Return [X, Y] of the center of cell containing provided text 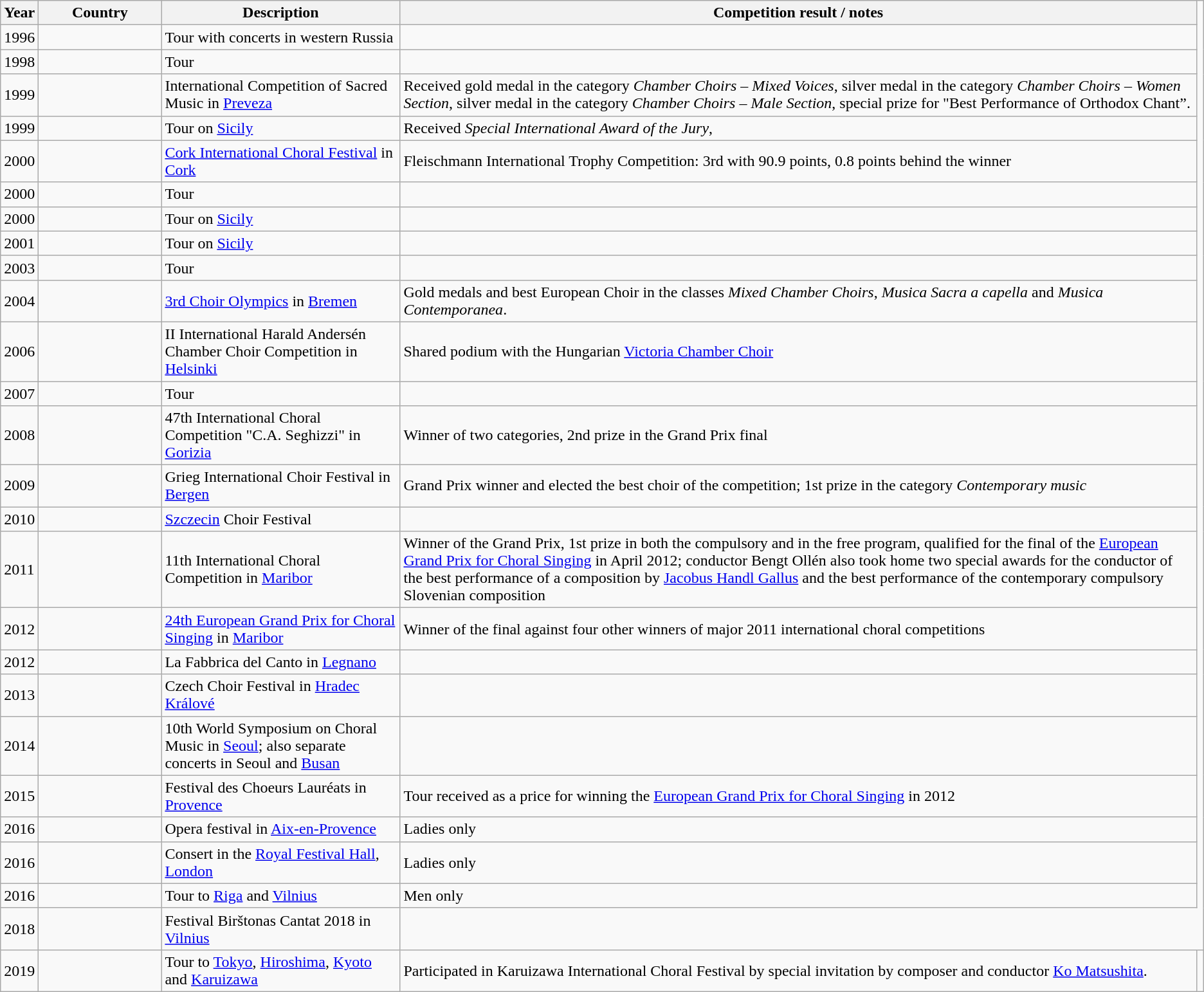
2009 [19, 486]
Winner of the final against four other winners of major 2011 international choral competitions [798, 629]
10th World Symposium on Choral Music in Seoul; also separate concerts in Seoul and Busan [280, 746]
Opera festival in Aix-en-Provence [280, 829]
2010 [19, 519]
Participated in Karuizawa International Choral Festival by special invitation by composer and conductor Ko Matsushita. [798, 970]
1998 [19, 62]
2018 [19, 929]
Country [100, 13]
Festival Birštonas Cantat 2018 in Vilnius [280, 929]
Tour to Riga and Vilnius [280, 896]
2007 [19, 393]
2008 [19, 436]
3rd Choir Olympics in Bremen [280, 301]
Tour received as a price for winning the European Grand Prix for Choral Singing in 2012 [798, 796]
Tour with concerts in western Russia [280, 37]
Description [280, 13]
Tour to Tokyo, Hiroshima, Kyoto and Karuizawa [280, 970]
2003 [19, 268]
International Competition of Sacred Music in Preveza [280, 95]
Consert in the Royal Festival Hall, London [280, 862]
2013 [19, 695]
11th International Choral Competition in Maribor [280, 570]
Szczecin Choir Festival [280, 519]
Festival des Choeurs Lauréats in Provence [280, 796]
Fleischmann International Trophy Competition: 3rd with 90.9 points, 0.8 points behind the winner [798, 161]
2011 [19, 570]
47th International Choral Competition "C.A. Seghizzi" in Gorizia [280, 436]
Competition result / notes [798, 13]
2001 [19, 243]
Men only [798, 896]
Grand Prix winner and elected the best choir of the competition; 1st prize in the category Contemporary music [798, 486]
La Fabbrica del Canto in Legnano [280, 662]
Cork International Choral Festival in Cork [280, 161]
Winner of two categories, 2nd prize in the Grand Prix final [798, 436]
2014 [19, 746]
2015 [19, 796]
2019 [19, 970]
Shared podium with the Hungarian Victoria Chamber Choir [798, 351]
Grieg International Choir Festival in Bergen [280, 486]
Gold medals and best European Choir in the classes Mixed Chamber Choirs, Musica Sacra a capella and Musica Contemporanea. [798, 301]
24th European Grand Prix for Choral Singing in Maribor [280, 629]
2006 [19, 351]
1996 [19, 37]
2004 [19, 301]
Czech Choir Festival in Hradec Králové [280, 695]
Received Special International Award of the Jury, [798, 128]
Year [19, 13]
II International Harald Andersén Chamber Choir Competition in Helsinki [280, 351]
